Search for the cell housing the specified text and yield its [X, Y] center coordinate. 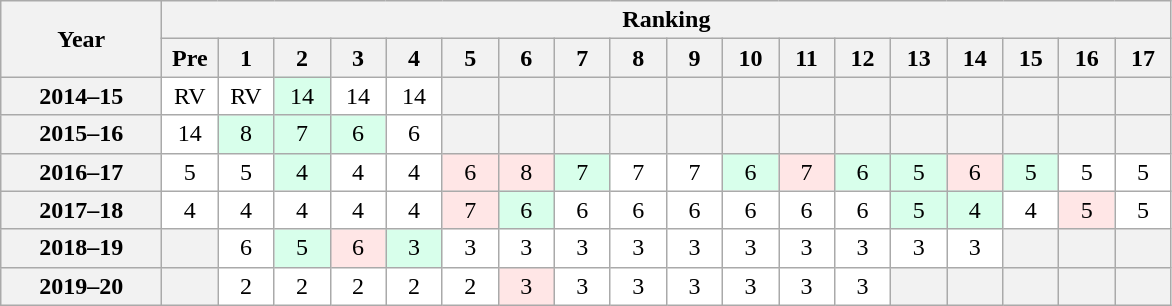
12 [863, 58]
2017–18 [82, 210]
2018–19 [82, 248]
1 [246, 58]
13 [919, 58]
17 [1143, 58]
2019–20 [82, 286]
10 [750, 58]
16 [1087, 58]
11 [806, 58]
Pre [190, 58]
2016–17 [82, 172]
2014–15 [82, 96]
Year [82, 39]
2015–16 [82, 134]
9 [694, 58]
Ranking [666, 20]
15 [1031, 58]
